Return (X, Y) of the center of cell containing provided text 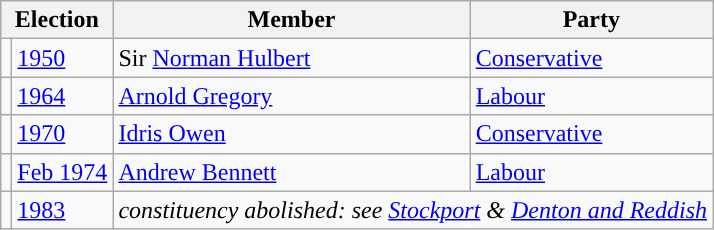
Arnold Gregory (292, 96)
constituency abolished: see Stockport & Denton and Reddish (413, 210)
Feb 1974 (62, 172)
1964 (62, 96)
Idris Owen (292, 134)
Election (57, 20)
Sir Norman Hulbert (292, 58)
Member (292, 20)
1983 (62, 210)
1950 (62, 58)
1970 (62, 134)
Party (591, 20)
Andrew Bennett (292, 172)
